Search for the cell housing the specified text and yield its (X, Y) center coordinate. 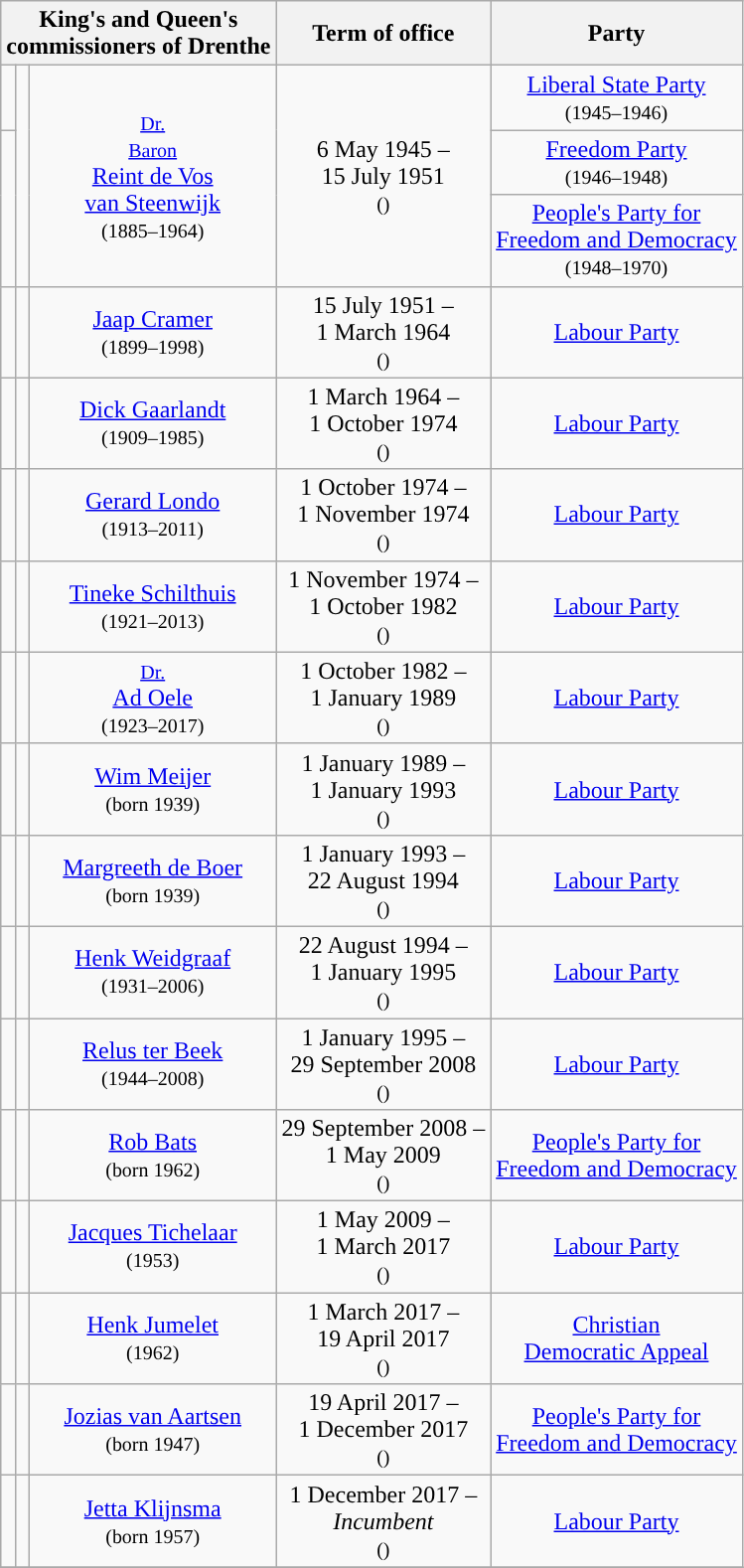
1 May 2009 – 1 March 2017 () (383, 1247)
15 July 1951 – 1 March 1964 () (383, 332)
Dick Gaarlandt (1909–1985) (153, 423)
1 December 2017 – Incumbent () (383, 1521)
Margreeth de Boer (born 1939) (153, 880)
1 October 1982 – 1 January 1989 () (383, 698)
Liberal State Party (1945–1946) (617, 97)
1 March 1964 – 1 October 1974 () (383, 423)
Christian Democratic Appeal (617, 1338)
Term of office (383, 34)
Jozias van Aartsen (born 1947) (153, 1430)
1 January 1993 – 22 August 1994 () (383, 880)
King's and Queen's commissioners of Drenthe (139, 34)
Tineke Schilthuis (1921–2013) (153, 606)
1 March 2017 – 19 April 2017 () (383, 1338)
19 April 2017 – 1 December 2017 () (383, 1430)
Dr. Ad Oele (1923–2017) (153, 698)
Freedom Party (1946–1948) (617, 163)
Party (617, 34)
Gerard Londo (1913–2011) (153, 515)
Jacques Tichelaar (1953) (153, 1247)
Rob Bats (born 1962) (153, 1156)
29 September 2008 – 1 May 2009 () (383, 1156)
Wim Meijer (born 1939) (153, 789)
Jaap Cramer (1899–1998) (153, 332)
Relus ter Beek (1944–2008) (153, 1063)
1 October 1974 – 1 November 1974 () (383, 515)
6 May 1945 – 15 July 1951 () (383, 176)
1 January 1995 – 29 September 2008 () (383, 1063)
Henk Jumelet (1962) (153, 1338)
People's Party for Freedom and Democracy (1948–1970) (617, 240)
22 August 1994 – 1 January 1995 () (383, 972)
1 January 1989 – 1 January 1993 () (383, 789)
1 November 1974 – 1 October 1982 () (383, 606)
Henk Weidgraaf (1931–2006) (153, 972)
Jetta Klijnsma (born 1957) (153, 1521)
Dr. Baron Reint de Vos van Steenwijk (1885–1964) (153, 176)
